Provide the [X, Y] coordinate of the cell's center where the given text is located.  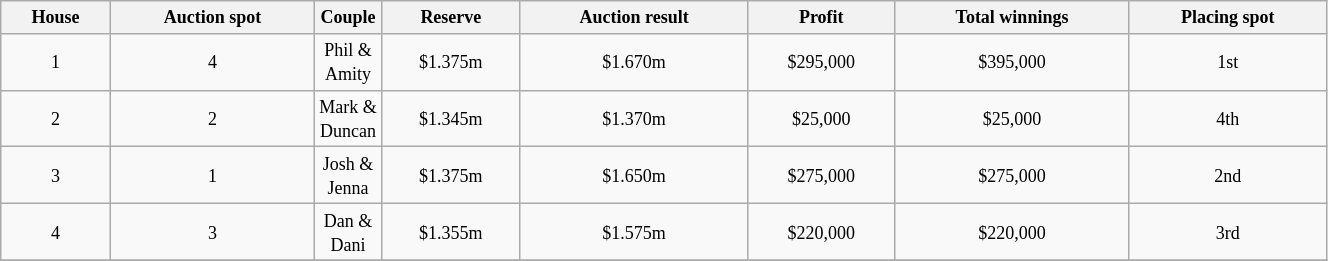
$1.345m [450, 118]
3rd [1228, 232]
Mark & Duncan [348, 118]
$395,000 [1012, 62]
Reserve [450, 18]
Josh & Jenna [348, 176]
Auction result [634, 18]
2nd [1228, 176]
$1.650m [634, 176]
Couple [348, 18]
$1.575m [634, 232]
Auction spot [212, 18]
House [56, 18]
$1.670m [634, 62]
Dan & Dani [348, 232]
Phil & Amity [348, 62]
$1.370m [634, 118]
1st [1228, 62]
4th [1228, 118]
$295,000 [822, 62]
$1.355m [450, 232]
Profit [822, 18]
Placing spot [1228, 18]
Total winnings [1012, 18]
